Identify which cell holds the provided text, then report its (x, y) central coordinate. 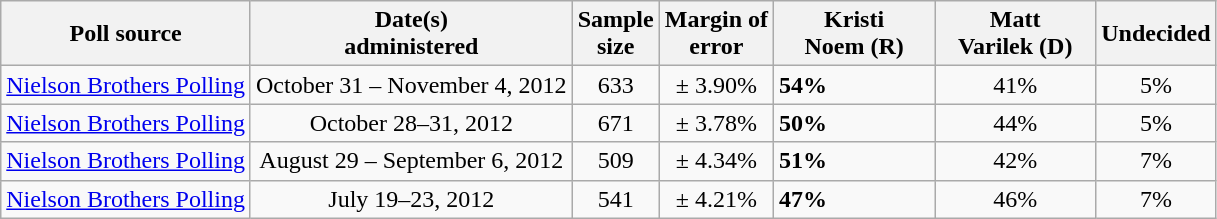
54% (854, 85)
44% (1016, 123)
MattVarilek (D) (1016, 34)
KristiNoem (R) (854, 34)
50% (854, 123)
Samplesize (616, 34)
46% (1016, 199)
October 28–31, 2012 (411, 123)
July 19–23, 2012 (411, 199)
± 3.78% (716, 123)
51% (854, 161)
509 (616, 161)
633 (616, 85)
± 4.34% (716, 161)
± 3.90% (716, 85)
541 (616, 199)
Undecided (1156, 34)
Date(s)administered (411, 34)
Poll source (126, 34)
671 (616, 123)
47% (854, 199)
August 29 – September 6, 2012 (411, 161)
± 4.21% (716, 199)
October 31 – November 4, 2012 (411, 85)
42% (1016, 161)
41% (1016, 85)
Margin oferror (716, 34)
